Output the [X, Y] coordinate of the center of the cell containing the given text.  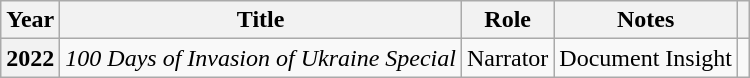
Narrator [507, 58]
Title [261, 20]
Notes [646, 20]
2022 [30, 58]
Document Insight [646, 58]
100 Days of Invasion of Ukraine Special [261, 58]
Year [30, 20]
Role [507, 20]
